Identify which cell holds the provided text, then report its (x, y) central coordinate. 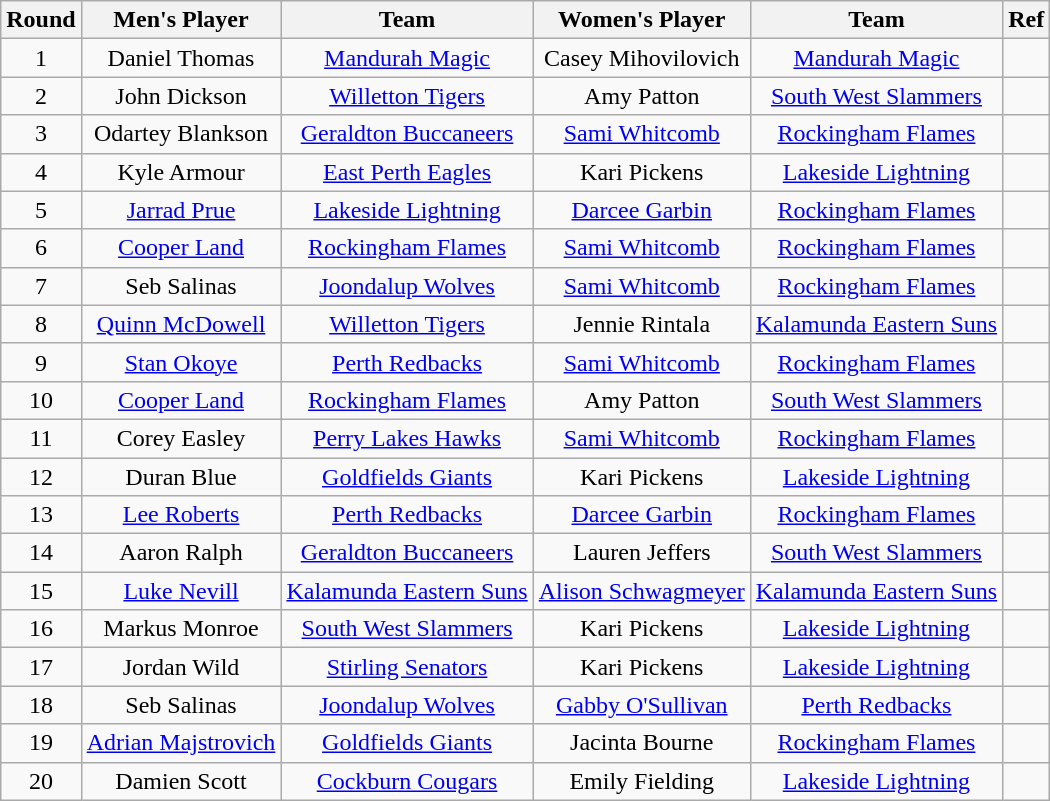
Round (41, 20)
12 (41, 477)
5 (41, 210)
11 (41, 438)
Stirling Senators (407, 667)
6 (41, 248)
Women's Player (642, 20)
Odartey Blankson (181, 134)
8 (41, 324)
9 (41, 362)
Markus Monroe (181, 629)
15 (41, 591)
Daniel Thomas (181, 58)
Kyle Armour (181, 172)
Stan Okoye (181, 362)
Duran Blue (181, 477)
East Perth Eagles (407, 172)
Damien Scott (181, 781)
1 (41, 58)
20 (41, 781)
Ref (1026, 20)
2 (41, 96)
Jarrad Prue (181, 210)
Gabby O'Sullivan (642, 705)
16 (41, 629)
14 (41, 553)
17 (41, 667)
3 (41, 134)
13 (41, 515)
Jennie Rintala (642, 324)
Aaron Ralph (181, 553)
Cockburn Cougars (407, 781)
18 (41, 705)
Casey Mihovilovich (642, 58)
John Dickson (181, 96)
10 (41, 400)
7 (41, 286)
Lee Roberts (181, 515)
Alison Schwagmeyer (642, 591)
Corey Easley (181, 438)
Jordan Wild (181, 667)
Emily Fielding (642, 781)
Jacinta Bourne (642, 743)
Luke Nevill (181, 591)
Men's Player (181, 20)
Quinn McDowell (181, 324)
19 (41, 743)
Lauren Jeffers (642, 553)
4 (41, 172)
Perry Lakes Hawks (407, 438)
Adrian Majstrovich (181, 743)
